Identify which cell holds the provided text, then report its [X, Y] central coordinate. 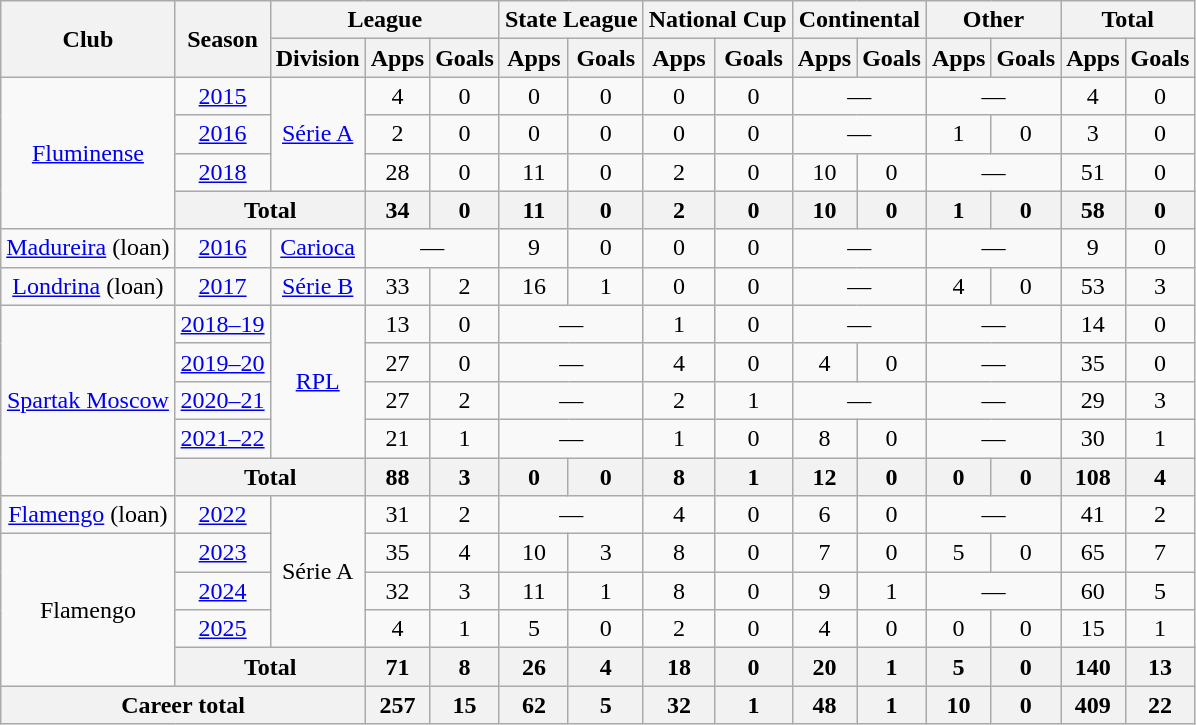
22 [1160, 705]
48 [824, 705]
Londrina (loan) [88, 286]
33 [397, 286]
28 [397, 172]
108 [1093, 477]
41 [1093, 515]
2024 [222, 591]
2021–22 [222, 438]
2020–21 [222, 400]
6 [824, 515]
21 [397, 438]
2023 [222, 553]
Madureira (loan) [88, 248]
2019–20 [222, 362]
State League [571, 20]
65 [1093, 553]
58 [1093, 210]
30 [1093, 438]
16 [534, 286]
League [384, 20]
RPL [318, 381]
Career total [183, 705]
18 [679, 667]
51 [1093, 172]
71 [397, 667]
Carioca [318, 248]
2018 [222, 172]
31 [397, 515]
20 [824, 667]
12 [824, 477]
2017 [222, 286]
Continental [859, 20]
Fluminense [88, 153]
Club [88, 39]
2015 [222, 96]
34 [397, 210]
Flamengo (loan) [88, 515]
53 [1093, 286]
14 [1093, 324]
409 [1093, 705]
29 [1093, 400]
National Cup [718, 20]
2025 [222, 629]
257 [397, 705]
2022 [222, 515]
Flamengo [88, 610]
88 [397, 477]
Other [993, 20]
26 [534, 667]
Season [222, 39]
Division [318, 58]
2018–19 [222, 324]
140 [1093, 667]
62 [534, 705]
60 [1093, 591]
Spartak Moscow [88, 400]
Série B [318, 286]
